For the text-containing cell, return its midpoint in (X, Y) coordinate format. 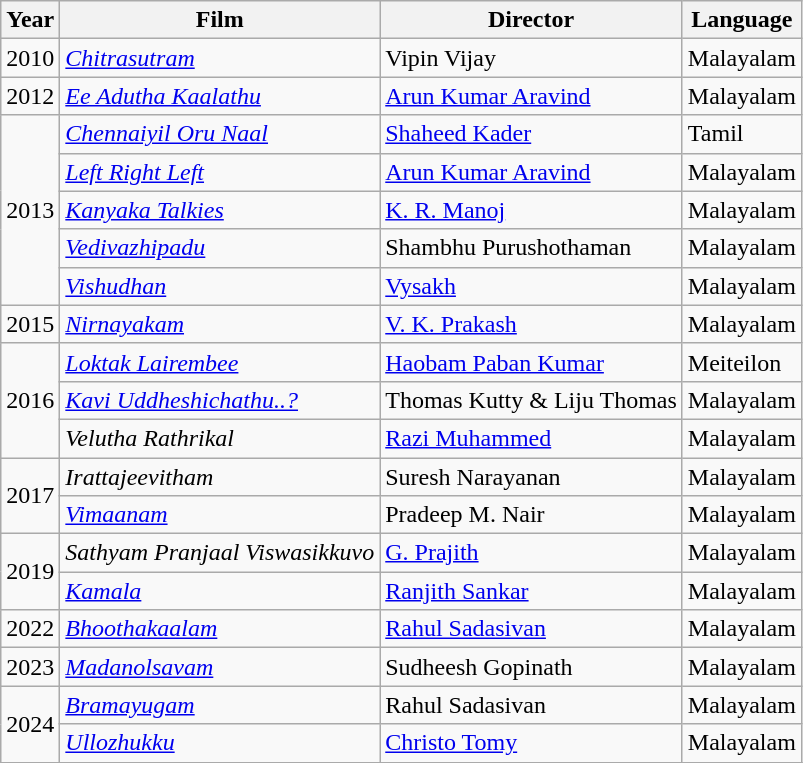
Sathyam Pranjaal Viswasikkuvo (220, 553)
Left Right Left (220, 172)
2010 (30, 58)
Chitrasutram (220, 58)
Pradeep M. Nair (532, 515)
Loktak Lairembee (220, 362)
Vipin Vijay (532, 58)
Ee Adutha Kaalathu (220, 96)
Razi Muhammed (532, 438)
Director (532, 20)
Thomas Kutty & Liju Thomas (532, 400)
2016 (30, 400)
2017 (30, 496)
Kanyaka Talkies (220, 210)
2019 (30, 572)
Irattajeevitham (220, 477)
Sudheesh Gopinath (532, 667)
2024 (30, 724)
Year (30, 20)
Christo Tomy (532, 743)
K. R. Manoj (532, 210)
2015 (30, 324)
Shambhu Purushothaman (532, 248)
Language (742, 20)
Vimaanam (220, 515)
Nirnayakam (220, 324)
Suresh Narayanan (532, 477)
Velutha Rathrikal (220, 438)
Bhoothakaalam (220, 629)
2012 (30, 96)
Bramayugam (220, 705)
Ranjith Sankar (532, 591)
Haobam Paban Kumar (532, 362)
G. Prajith (532, 553)
Kamala (220, 591)
Ullozhukku (220, 743)
Chennaiyil Oru Naal (220, 134)
Vedivazhipadu (220, 248)
Tamil (742, 134)
Kavi Uddheshichathu..? (220, 400)
Madanolsavam (220, 667)
Meiteilon (742, 362)
Vysakh (532, 286)
Vishudhan (220, 286)
2022 (30, 629)
2013 (30, 210)
2023 (30, 667)
V. K. Prakash (532, 324)
Shaheed Kader (532, 134)
Film (220, 20)
